Return [X, Y] of the center of cell containing provided text 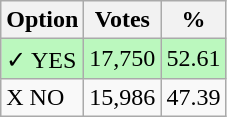
✓ YES [42, 59]
Option [42, 20]
47.39 [194, 97]
% [194, 20]
52.61 [194, 59]
Votes [122, 20]
17,750 [122, 59]
15,986 [122, 97]
X NO [42, 97]
